Return the (X, Y) coordinate for the center point of the cell that contains the specified text.  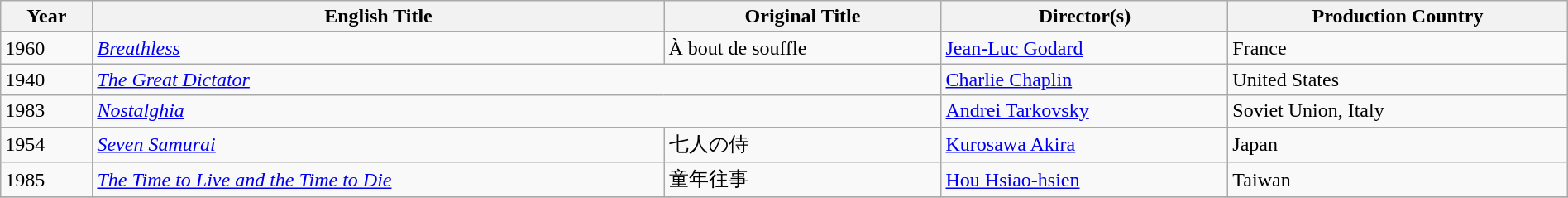
Seven Samurai (379, 144)
Original Title (802, 17)
Breathless (379, 48)
1983 (46, 111)
Year (46, 17)
Taiwan (1398, 181)
七人の侍 (802, 144)
The Time to Live and the Time to Die (379, 181)
Production Country (1398, 17)
1940 (46, 80)
Jean-Luc Godard (1085, 48)
English Title (379, 17)
Andrei Tarkovsky (1085, 111)
Soviet Union, Italy (1398, 111)
United States (1398, 80)
France (1398, 48)
1985 (46, 181)
童年往事 (802, 181)
Hou Hsiao-hsien (1085, 181)
Nostalghia (517, 111)
À bout de souffle (802, 48)
Kurosawa Akira (1085, 144)
1960 (46, 48)
The Great Dictator (517, 80)
Director(s) (1085, 17)
1954 (46, 144)
Charlie Chaplin (1085, 80)
Japan (1398, 144)
